Output the (X, Y) coordinate of the center of the cell containing the given text.  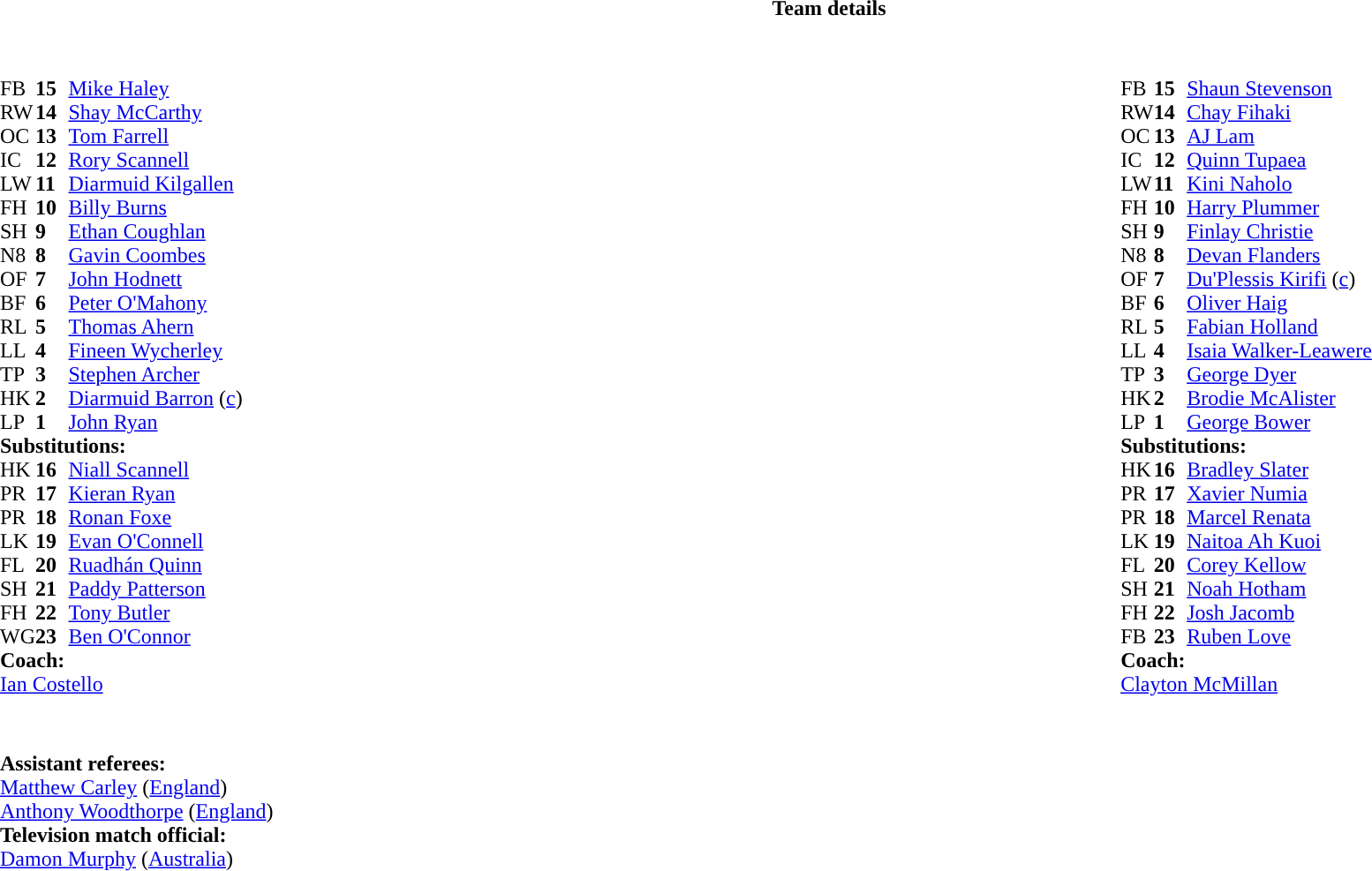
Ethan Coughlan (155, 231)
Evan O'Connell (155, 542)
Rory Scannell (155, 161)
Ian Costello (122, 685)
George Dyer (1279, 374)
Xavier Numia (1279, 494)
Kieran Ryan (155, 494)
Devan Flanders (1279, 256)
Ben O'Connor (155, 637)
Gavin Coombes (155, 256)
Du'Plessis Kirifi (c) (1279, 279)
Harry Plummer (1279, 208)
Oliver Haig (1279, 304)
Kini Naholo (1279, 184)
John Hodnett (155, 279)
Niall Scannell (155, 469)
Paddy Patterson (155, 589)
Corey Kellow (1279, 565)
Ruadhán Quinn (155, 565)
Ruben Love (1279, 637)
Tony Butler (155, 612)
WG (18, 637)
Bradley Slater (1279, 469)
Noah Hotham (1279, 589)
Diarmuid Barron (c) (155, 399)
Thomas Ahern (155, 327)
Isaia Walker-Leawere (1279, 351)
Shay McCarthy (155, 113)
Stephen Archer (155, 374)
Shaun Stevenson (1279, 88)
Mike Haley (155, 88)
Clayton McMillan (1247, 685)
AJ Lam (1279, 136)
Marcel Renata (1279, 517)
John Ryan (155, 422)
Finlay Christie (1279, 231)
Peter O'Mahony (155, 304)
Chay Fihaki (1279, 113)
Ronan Foxe (155, 517)
Diarmuid Kilgallen (155, 184)
Fabian Holland (1279, 327)
Quinn Tupaea (1279, 161)
Tom Farrell (155, 136)
Josh Jacomb (1279, 612)
Naitoa Ah Kuoi (1279, 542)
George Bower (1279, 422)
Fineen Wycherley (155, 351)
Brodie McAlister (1279, 399)
Billy Burns (155, 208)
